Locate the cell with the specified text and output its [X, Y] center coordinate. 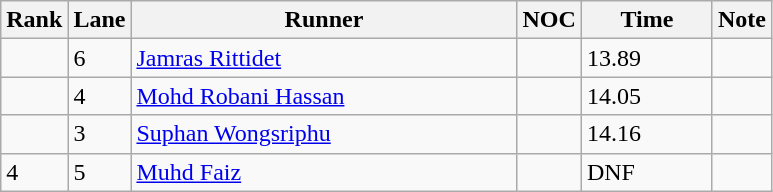
3 [100, 134]
Lane [100, 20]
DNF [646, 172]
Runner [324, 20]
14.16 [646, 134]
14.05 [646, 96]
13.89 [646, 58]
Rank [34, 20]
NOC [549, 20]
Jamras Rittidet [324, 58]
5 [100, 172]
Mohd Robani Hassan [324, 96]
Note [742, 20]
Suphan Wongsriphu [324, 134]
6 [100, 58]
Time [646, 20]
Muhd Faiz [324, 172]
